Return the [X, Y] coordinate for the center point of the cell that contains the specified text.  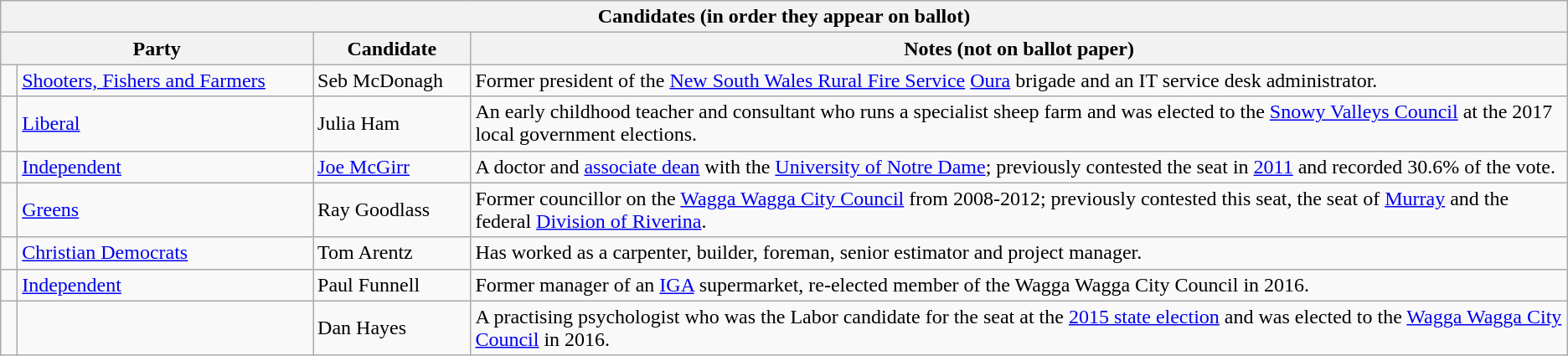
Candidates (in order they appear on ballot) [784, 17]
Joe McGirr [392, 167]
Dan Hayes [392, 328]
Liberal [166, 124]
Ray Goodlass [392, 209]
Julia Ham [392, 124]
A doctor and associate dean with the University of Notre Dame; previously contested the seat in 2011 and recorded 30.6% of the vote. [1019, 167]
Has worked as a carpenter, builder, foreman, senior estimator and project manager. [1019, 253]
Tom Arentz [392, 253]
Former president of the New South Wales Rural Fire Service Oura brigade and an IT service desk administrator. [1019, 80]
Shooters, Fishers and Farmers [166, 80]
Christian Democrats [166, 253]
Party [157, 49]
Seb McDonagh [392, 80]
Former manager of an IGA supermarket, re-elected member of the Wagga Wagga City Council in 2016. [1019, 285]
Notes (not on ballot paper) [1019, 49]
Paul Funnell [392, 285]
Greens [166, 209]
Candidate [392, 49]
